Return (x, y) of the center of cell containing provided text 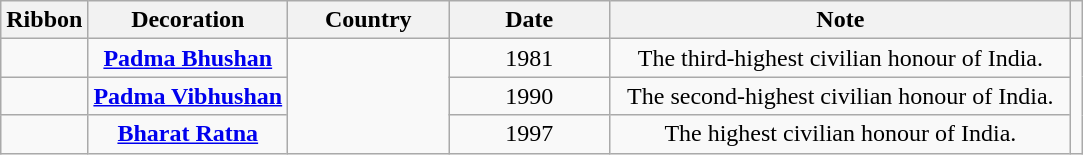
Padma Vibhushan (188, 96)
Padma Bhushan (188, 58)
Date (530, 20)
Decoration (188, 20)
1990 (530, 96)
Note (840, 20)
The highest civilian honour of India. (840, 134)
1981 (530, 58)
The second-highest civilian honour of India. (840, 96)
The third-highest civilian honour of India. (840, 58)
Ribbon (44, 20)
1997 (530, 134)
Country (368, 20)
Bharat Ratna (188, 134)
